Scan for the cell matching the given text and deliver its [X, Y] coordinate at center. 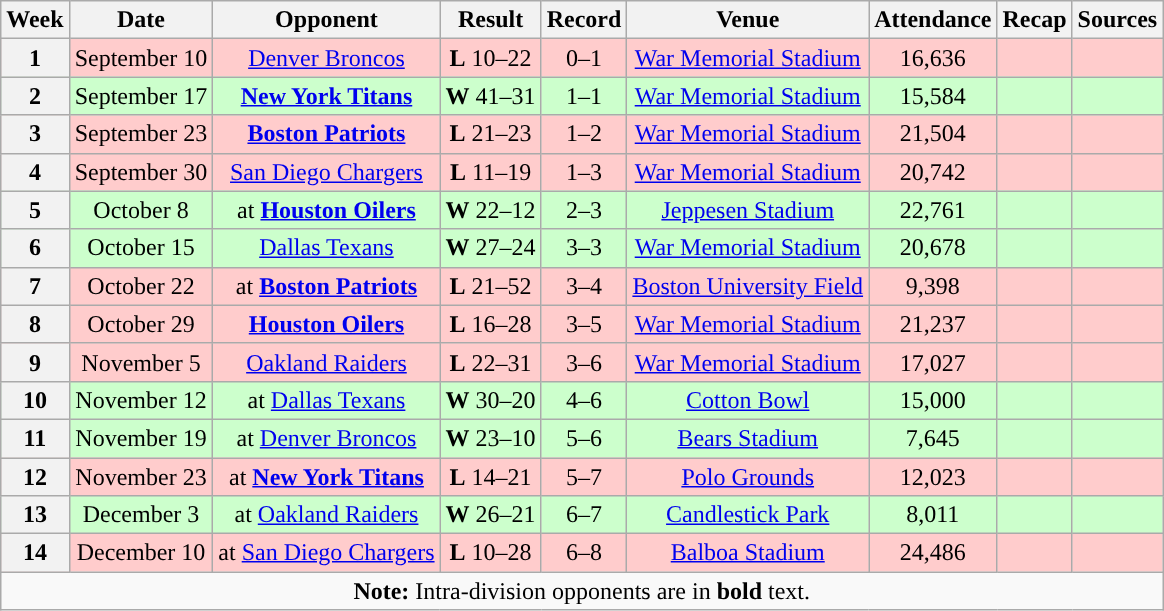
November 19 [141, 438]
20,678 [933, 248]
Denver Broncos [326, 58]
L 14–21 [490, 477]
Bears Stadium [748, 438]
8 [35, 324]
L 11–19 [490, 172]
L 10–28 [490, 553]
W 23–10 [490, 438]
W 41–31 [490, 96]
7,645 [933, 438]
Attendance [933, 20]
W 22–12 [490, 210]
W 26–21 [490, 515]
L 10–22 [490, 58]
2 [35, 96]
9,398 [933, 286]
W 27–24 [490, 248]
8,011 [933, 515]
Cotton Bowl [748, 400]
at Boston Patriots [326, 286]
0–1 [584, 58]
3 [35, 134]
14 [35, 553]
4 [35, 172]
12 [35, 477]
Date [141, 20]
December 10 [141, 553]
at Dallas Texans [326, 400]
L 22–31 [490, 362]
1–3 [584, 172]
17,027 [933, 362]
November 12 [141, 400]
3–6 [584, 362]
1–1 [584, 96]
Boston Patriots [326, 134]
6–8 [584, 553]
3–5 [584, 324]
21,237 [933, 324]
Sources [1118, 20]
16,636 [933, 58]
1 [35, 58]
24,486 [933, 553]
3–3 [584, 248]
6–7 [584, 515]
September 17 [141, 96]
7 [35, 286]
October 8 [141, 210]
13 [35, 515]
October 22 [141, 286]
21,504 [933, 134]
Recap [1034, 20]
at San Diego Chargers [326, 553]
Houston Oilers [326, 324]
New York Titans [326, 96]
5–6 [584, 438]
4–6 [584, 400]
October 15 [141, 248]
Result [490, 20]
Opponent [326, 20]
San Diego Chargers [326, 172]
15,584 [933, 96]
December 3 [141, 515]
at New York Titans [326, 477]
9 [35, 362]
12,023 [933, 477]
November 5 [141, 362]
at Denver Broncos [326, 438]
September 10 [141, 58]
W 30–20 [490, 400]
L 21–23 [490, 134]
Balboa Stadium [748, 553]
Venue [748, 20]
Candlestick Park [748, 515]
Oakland Raiders [326, 362]
September 23 [141, 134]
1–2 [584, 134]
November 23 [141, 477]
at Houston Oilers [326, 210]
10 [35, 400]
Jeppesen Stadium [748, 210]
Polo Grounds [748, 477]
Week [35, 20]
22,761 [933, 210]
at Oakland Raiders [326, 515]
L 16–28 [490, 324]
6 [35, 248]
5–7 [584, 477]
2–3 [584, 210]
15,000 [933, 400]
20,742 [933, 172]
11 [35, 438]
Dallas Texans [326, 248]
Boston University Field [748, 286]
Note: Intra-division opponents are in bold text. [582, 591]
L 21–52 [490, 286]
October 29 [141, 324]
September 30 [141, 172]
5 [35, 210]
Record [584, 20]
3–4 [584, 286]
